Extract the (X, Y) coordinate from the center of the cell holding the provided text.  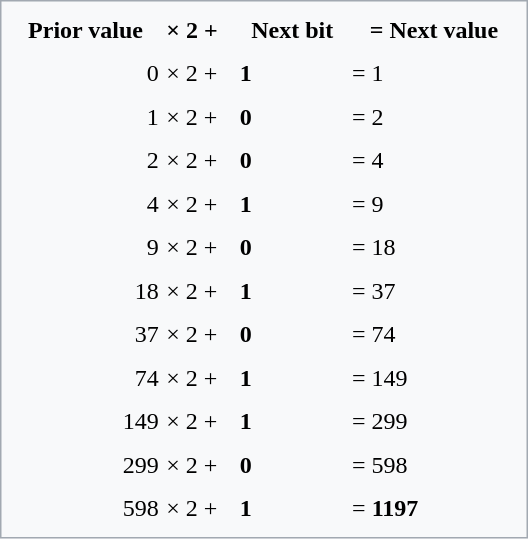
2 (86, 160)
= 299 (434, 422)
598 (86, 508)
= 598 (434, 466)
149 (86, 422)
37 (86, 334)
= 9 (434, 204)
= 4 (434, 160)
Next bit (292, 30)
= 18 (434, 248)
= 149 (434, 378)
= 1 (434, 74)
= 37 (434, 292)
74 (86, 378)
= Next value (434, 30)
299 (86, 466)
= 1197 (434, 508)
= 2 (434, 118)
9 (86, 248)
= 74 (434, 334)
Prior value (86, 30)
4 (86, 204)
18 (86, 292)
